Output the [X, Y] coordinate of the center of the cell containing the given text.  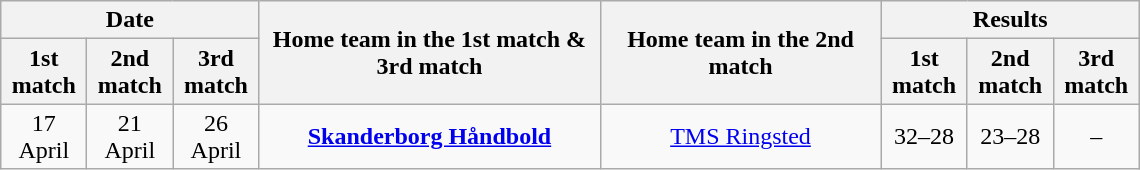
17 April [44, 136]
Date [130, 20]
21 April [130, 136]
23–28 [1010, 136]
32–28 [924, 136]
26 April [216, 136]
– [1096, 136]
Home team in the 1st match & 3rd match [430, 52]
Home team in the 2nd match [740, 52]
Results [1010, 20]
Skanderborg Håndbold [430, 136]
TMS Ringsted [740, 136]
